For the text-containing cell, return its midpoint in [x, y] coordinate format. 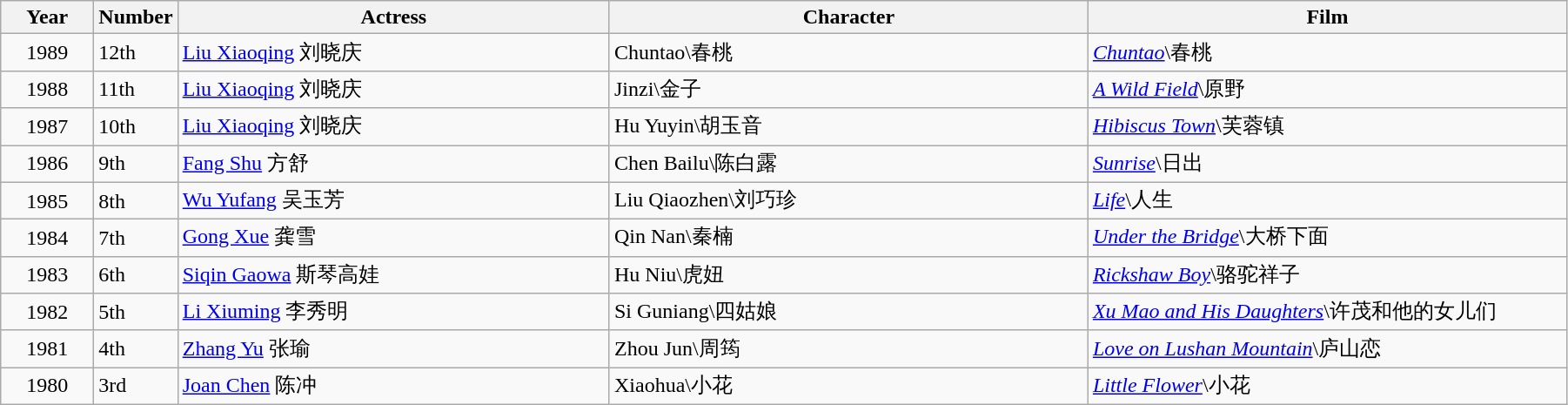
1985 [47, 200]
Si Guniang\四姑娘 [848, 312]
5th [136, 312]
1988 [47, 89]
7th [136, 239]
3rd [136, 387]
Liu Qiaozhen\刘巧珍 [848, 200]
9th [136, 164]
1987 [47, 127]
Love on Lushan Mountain\庐山恋 [1327, 348]
11th [136, 89]
Joan Chen 陈冲 [393, 387]
Gong Xue 龚雪 [393, 239]
Fang Shu 方舒 [393, 164]
Qin Nan\秦楠 [848, 239]
Siqin Gaowa 斯琴高娃 [393, 275]
Zhou Jun\周筠 [848, 348]
1986 [47, 164]
Xiaohua\小花 [848, 387]
Xu Mao and His Daughters\许茂和他的女儿们 [1327, 312]
Jinzi\金子 [848, 89]
1982 [47, 312]
Year [47, 17]
1984 [47, 239]
Rickshaw Boy\骆驼祥子 [1327, 275]
Life\人生 [1327, 200]
A Wild Field\原野 [1327, 89]
Number [136, 17]
Zhang Yu 张瑜 [393, 348]
Li Xiuming 李秀明 [393, 312]
Actress [393, 17]
1989 [47, 52]
Under the Bridge\大桥下面 [1327, 239]
Chen Bailu\陈白露 [848, 164]
4th [136, 348]
Little Flower\小花 [1327, 387]
12th [136, 52]
Hibiscus Town\芙蓉镇 [1327, 127]
1983 [47, 275]
Sunrise\日出 [1327, 164]
1980 [47, 387]
Hu Yuyin\胡玉音 [848, 127]
Character [848, 17]
Hu Niu\虎妞 [848, 275]
Film [1327, 17]
6th [136, 275]
8th [136, 200]
1981 [47, 348]
10th [136, 127]
Wu Yufang 吴玉芳 [393, 200]
